Detect which cell encompasses the target text, then output its [x, y] center coordinate. 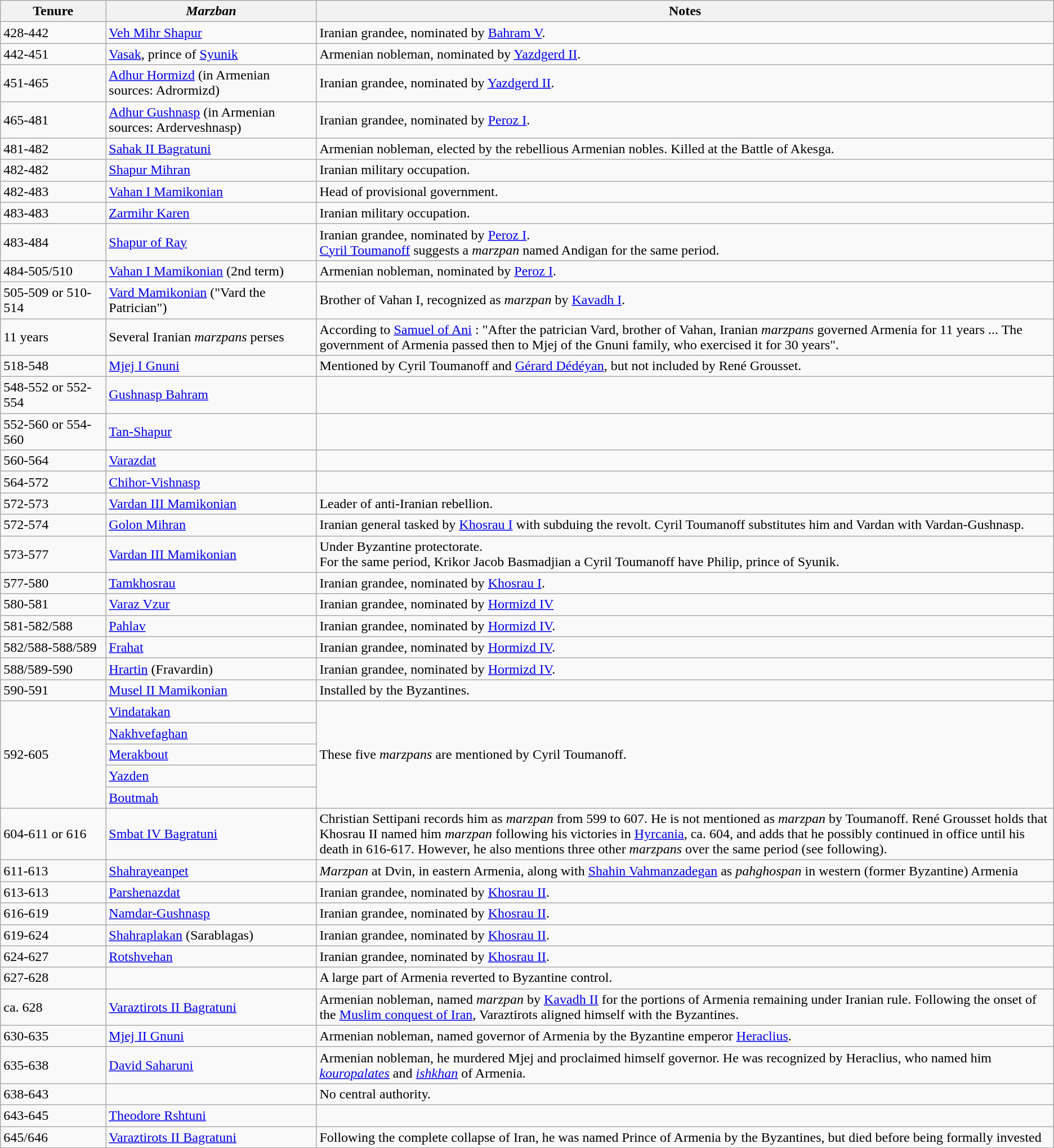
Mjej II Gnuni [211, 1036]
Mentioned by Cyril Toumanoff and Gérard Dédéyan, but not included by René Grousset. [685, 366]
Nakhvefaghan [211, 733]
588/589-590 [53, 669]
564-572 [53, 482]
Under Byzantine protectorate. For the same period, Krikor Jacob Basmadjian a Cyril Toumanoff have Philip, prince of Syunik. [685, 554]
Rotshvehan [211, 956]
Merakbout [211, 755]
Armenian nobleman, nominated by Peroz I. [685, 271]
592-605 [53, 754]
590-591 [53, 690]
645/646 [53, 1137]
638-643 [53, 1094]
630-635 [53, 1036]
Namdar-Gushnasp [211, 914]
Armenian nobleman, elected by the rebellious Armenian nobles. Killed at the Battle of Akesga. [685, 149]
Adhur Hormizd (in Armenian sources: Adrormizd) [211, 83]
Mjej I Gnuni [211, 366]
577-580 [53, 583]
Iranian grandee, nominated by Bahram V. [685, 33]
Tan-Shapur [211, 431]
572-573 [53, 504]
A large part of Armenia reverted to Byzantine control. [685, 978]
Adhur Gushnasp (in Armenian sources: Arderveshnasp) [211, 119]
Boutmah [211, 798]
Hrartin (Fravardin) [211, 669]
Shapur Mihran [211, 170]
482-482 [53, 170]
Armenian nobleman, nominated by Yazdgerd II. [685, 54]
Iranian grandee, nominated by Yazdgerd II. [685, 83]
611-613 [53, 871]
Yazden [211, 776]
Shahrayeanpet [211, 871]
483-484 [53, 242]
484-505/510 [53, 271]
Gushnasp Bahram [211, 395]
Golon Mihran [211, 525]
Chihor-Vishnasp [211, 482]
Varaz Vzur [211, 604]
Zarmihr Karen [211, 213]
483-483 [53, 213]
Marzpan at Dvin, in eastern Armenia, along with Shahin Vahmanzadegan as pahghospan in western (former Byzantine) Armenia [685, 871]
560-564 [53, 461]
Tamkhosrau [211, 583]
Notes [685, 11]
Iranian general tasked by Khosrau I with subduing the revolt. Cyril Toumanoff substitutes him and Vardan with Vardan-Gushnasp. [685, 525]
Vahan I Mamikonian (2nd term) [211, 271]
Iranian grandee, nominated by Hormizd IV [685, 604]
Smbat IV Bagratuni [211, 834]
Leader of anti-Iranian rebellion. [685, 504]
Parshenazdat [211, 892]
616-619 [53, 914]
Tenure [53, 11]
ca. 628 [53, 1007]
Vard Mamikonian ("Vard the Patrician") [211, 300]
Theodore Rshtuni [211, 1115]
573-577 [53, 554]
627-628 [53, 978]
Head of provisional government. [685, 192]
Varazdat [211, 461]
Shahraplakan (Sarablagas) [211, 935]
580-581 [53, 604]
581-582/588 [53, 626]
582/588-588/589 [53, 647]
Sahak II Bagratuni [211, 149]
482-483 [53, 192]
442-451 [53, 54]
Iranian grandee, nominated by Peroz I. Cyril Toumanoff suggests a marzpan named Andigan for the same period. [685, 242]
Several Iranian marzpans perses [211, 337]
505-509 or 510-514 [53, 300]
Vahan I Mamikonian [211, 192]
643-645 [53, 1115]
552-560 or 554-560 [53, 431]
Iranian grandee, nominated by Khosrau I. [685, 583]
Armenian nobleman, named governor of Armenia by the Byzantine emperor Heraclius. [685, 1036]
518-548 [53, 366]
Following the complete collapse of Iran, he was named Prince of Armenia by the Byzantines, but died before being formally invested [685, 1137]
Frahat [211, 647]
Vindatakan [211, 711]
These five marzpans are mentioned by Cyril Toumanoff. [685, 754]
465-481 [53, 119]
Veh Mihr Shapur [211, 33]
Installed by the Byzantines. [685, 690]
Pahlav [211, 626]
Musel II Mamikonian [211, 690]
No central authority. [685, 1094]
Marzban [211, 11]
613-613 [53, 892]
Vasak, prince of Syunik [211, 54]
481-482 [53, 149]
David Saharuni [211, 1065]
Shapur of Ray [211, 242]
11 years [53, 337]
428-442 [53, 33]
451-465 [53, 83]
604-611 or 616 [53, 834]
624-627 [53, 956]
Iranian grandee, nominated by Peroz I. [685, 119]
572-574 [53, 525]
548-552 or 552-554 [53, 395]
Brother of Vahan I, recognized as marzpan by Kavadh I. [685, 300]
635-638 [53, 1065]
619-624 [53, 935]
